Return the (X, Y) coordinate for the center point of the cell that contains the specified text.  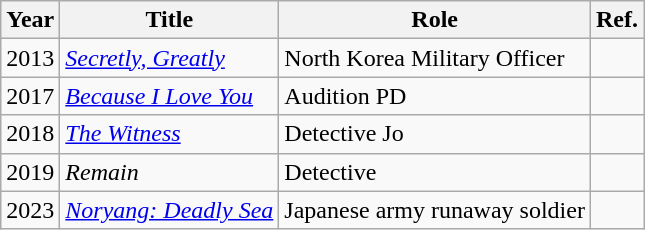
North Korea Military Officer (435, 58)
2013 (30, 58)
Role (435, 20)
Detective (435, 172)
Noryang: Deadly Sea (170, 210)
Secretly, Greatly (170, 58)
2018 (30, 134)
Year (30, 20)
Because I Love You (170, 96)
Audition PD (435, 96)
Japanese army runaway soldier (435, 210)
The Witness (170, 134)
2023 (30, 210)
2019 (30, 172)
Ref. (616, 20)
Detective Jo (435, 134)
Title (170, 20)
Remain (170, 172)
2017 (30, 96)
